Return the [x, y] coordinate for the center point of the cell that contains the specified text.  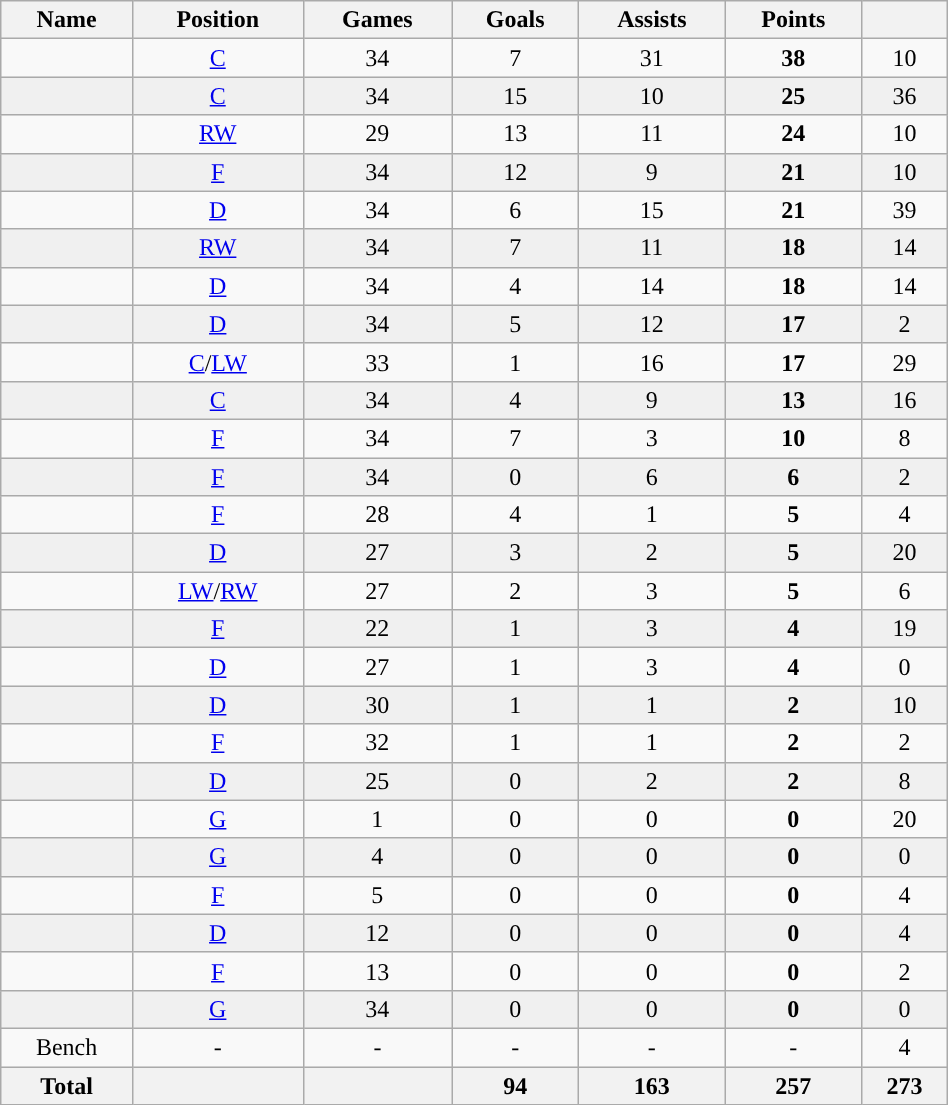
39 [905, 210]
Points [794, 20]
Bench [67, 1047]
30 [378, 705]
36 [905, 96]
32 [378, 743]
Name [67, 20]
28 [378, 515]
LW/RW [218, 591]
257 [794, 1085]
19 [905, 629]
273 [905, 1085]
C/LW [218, 362]
Position [218, 20]
22 [378, 629]
38 [794, 58]
163 [652, 1085]
94 [516, 1085]
Games [378, 20]
24 [794, 134]
Assists [652, 20]
Total [67, 1085]
Goals [516, 20]
31 [652, 58]
33 [378, 362]
